For the text-containing cell, return its midpoint in (x, y) coordinate format. 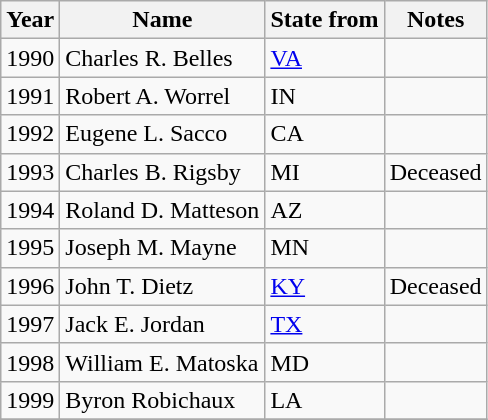
Charles B. Rigsby (162, 172)
Charles R. Belles (162, 58)
Notes (436, 20)
CA (324, 134)
MN (324, 248)
1996 (30, 286)
KY (324, 286)
Roland D. Matteson (162, 210)
1997 (30, 324)
IN (324, 96)
TX (324, 324)
1990 (30, 58)
AZ (324, 210)
Eugene L. Sacco (162, 134)
1999 (30, 400)
Jack E. Jordan (162, 324)
William E. Matoska (162, 362)
Name (162, 20)
1994 (30, 210)
1998 (30, 362)
VA (324, 58)
1995 (30, 248)
Byron Robichaux (162, 400)
1991 (30, 96)
MD (324, 362)
Joseph M. Mayne (162, 248)
MI (324, 172)
Robert A. Worrel (162, 96)
LA (324, 400)
1993 (30, 172)
1992 (30, 134)
Year (30, 20)
John T. Dietz (162, 286)
State from (324, 20)
